For the text-containing cell, return its midpoint in [x, y] coordinate format. 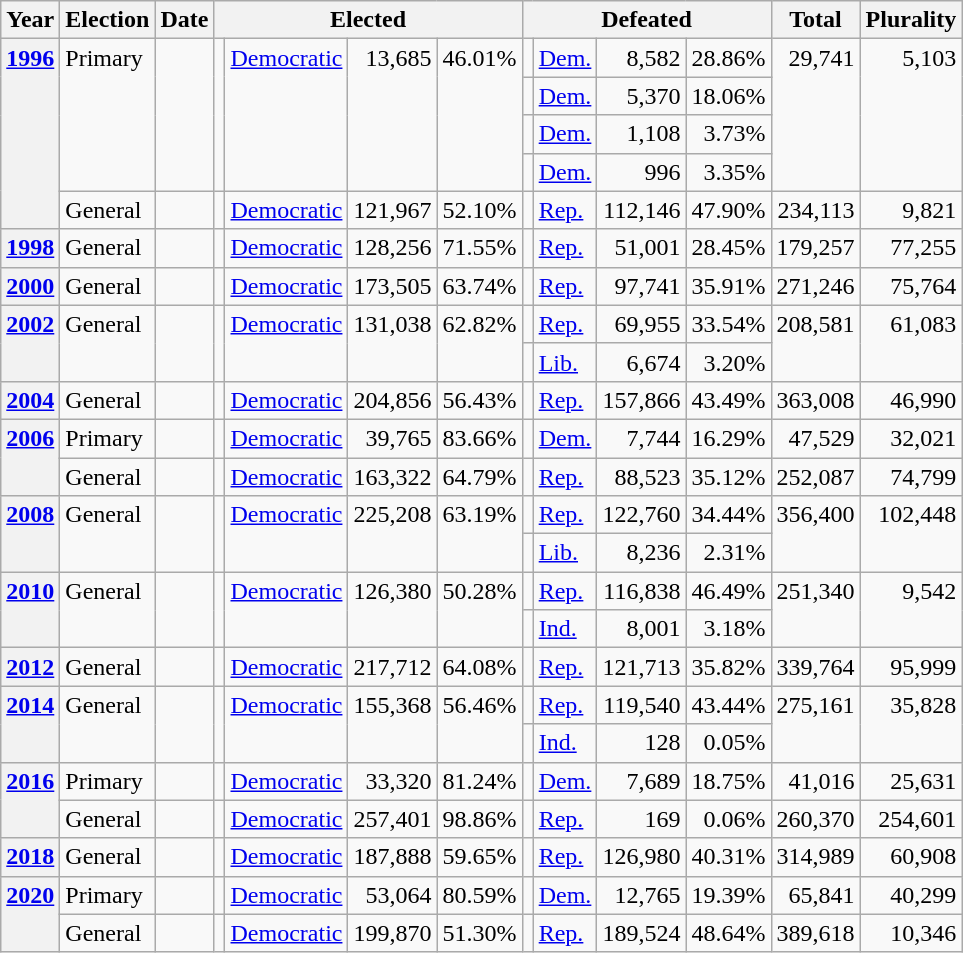
29,741 [816, 115]
204,856 [392, 400]
257,401 [392, 819]
62.82% [480, 343]
251,340 [816, 610]
1998 [30, 248]
33,320 [392, 781]
356,400 [816, 534]
339,764 [816, 667]
32,021 [911, 438]
2006 [30, 457]
47.90% [728, 210]
189,524 [642, 933]
254,601 [911, 819]
28.86% [728, 58]
65,841 [816, 895]
10,346 [911, 933]
8,001 [642, 629]
8,582 [642, 58]
260,370 [816, 819]
35.82% [728, 667]
71.55% [480, 248]
163,322 [392, 477]
Plurality [911, 20]
51,001 [642, 248]
128 [642, 743]
64.08% [480, 667]
5,103 [911, 115]
19.39% [728, 895]
33.54% [728, 324]
6,674 [642, 362]
119,540 [642, 705]
77,255 [911, 248]
39,765 [392, 438]
56.43% [480, 400]
35,828 [911, 724]
122,760 [642, 515]
50.28% [480, 610]
2010 [30, 610]
34.44% [728, 515]
52.10% [480, 210]
18.06% [728, 96]
69,955 [642, 324]
95,999 [911, 667]
8,236 [642, 553]
0.06% [728, 819]
2014 [30, 724]
9,542 [911, 610]
187,888 [392, 857]
13,685 [392, 115]
252,087 [816, 477]
46.01% [480, 115]
43.49% [728, 400]
271,246 [816, 286]
116,838 [642, 591]
2020 [30, 914]
112,146 [642, 210]
Election [108, 20]
Defeated [646, 20]
64.79% [480, 477]
314,989 [816, 857]
121,967 [392, 210]
2002 [30, 343]
9,821 [911, 210]
43.44% [728, 705]
63.74% [480, 286]
157,866 [642, 400]
2004 [30, 400]
225,208 [392, 534]
179,257 [816, 248]
35.91% [728, 286]
28.45% [728, 248]
7,744 [642, 438]
83.66% [480, 438]
97,741 [642, 286]
Total [816, 20]
Date [184, 20]
126,380 [392, 610]
46,990 [911, 400]
61,083 [911, 343]
80.59% [480, 895]
48.64% [728, 933]
199,870 [392, 933]
2012 [30, 667]
74,799 [911, 477]
2000 [30, 286]
63.19% [480, 534]
40.31% [728, 857]
46.49% [728, 591]
Year [30, 20]
128,256 [392, 248]
2016 [30, 800]
3.35% [728, 172]
7,689 [642, 781]
173,505 [392, 286]
3.18% [728, 629]
3.20% [728, 362]
41,016 [816, 781]
59.65% [480, 857]
56.46% [480, 724]
75,764 [911, 286]
275,161 [816, 724]
12,765 [642, 895]
169 [642, 819]
3.73% [728, 134]
18.75% [728, 781]
996 [642, 172]
60,908 [911, 857]
1,108 [642, 134]
51.30% [480, 933]
363,008 [816, 400]
35.12% [728, 477]
217,712 [392, 667]
2.31% [728, 553]
Elected [368, 20]
53,064 [392, 895]
208,581 [816, 343]
102,448 [911, 534]
47,529 [816, 438]
1996 [30, 134]
234,113 [816, 210]
25,631 [911, 781]
0.05% [728, 743]
16.29% [728, 438]
389,618 [816, 933]
98.86% [480, 819]
131,038 [392, 343]
2008 [30, 534]
155,368 [392, 724]
40,299 [911, 895]
81.24% [480, 781]
126,980 [642, 857]
121,713 [642, 667]
5,370 [642, 96]
88,523 [642, 477]
2018 [30, 857]
